Determine the (x, y) coordinate at the center of the cell enclosing the given text.  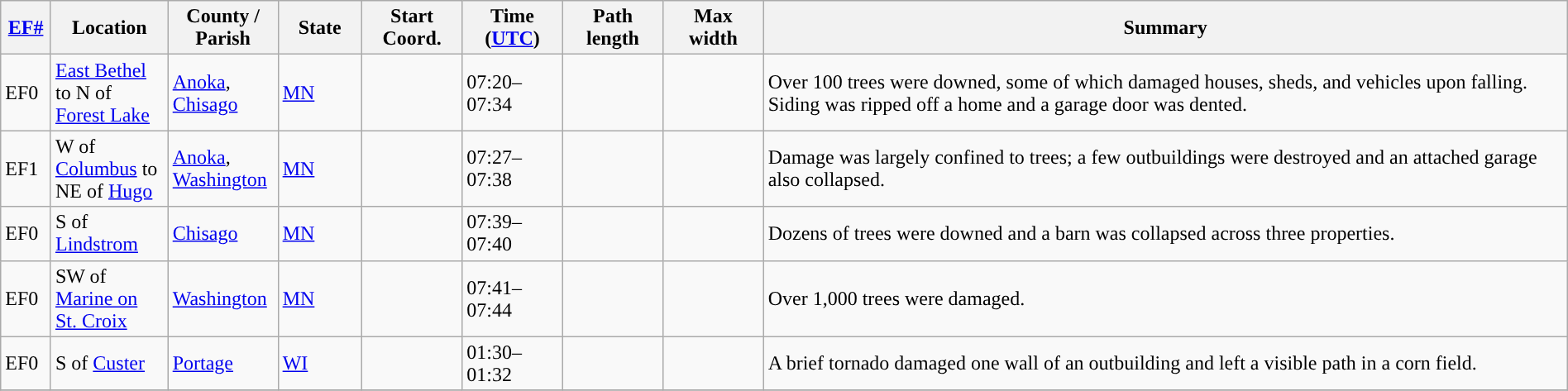
S of Custer (109, 364)
Start Coord. (412, 28)
Path length (612, 28)
S of Lindstrom (109, 233)
Over 1,000 trees were damaged. (1165, 298)
Dozens of trees were downed and a barn was collapsed across three properties. (1165, 233)
Washington (223, 298)
Time (UTC) (513, 28)
WI (319, 364)
01:30–01:32 (513, 364)
Max width (713, 28)
07:39–07:40 (513, 233)
EF# (26, 28)
W of Columbus to NE of Hugo (109, 169)
Anoka, Washington (223, 169)
07:41–07:44 (513, 298)
Portage (223, 364)
A brief tornado damaged one wall of an outbuilding and left a visible path in a corn field. (1165, 364)
State (319, 28)
Summary (1165, 28)
SW of Marine on St. Croix (109, 298)
07:27–07:38 (513, 169)
Chisago (223, 233)
EF1 (26, 169)
County / Parish (223, 28)
Anoka, Chisago (223, 93)
East Bethel to N of Forest Lake (109, 93)
07:20–07:34 (513, 93)
Location (109, 28)
Damage was largely confined to trees; a few outbuildings were destroyed and an attached garage also collapsed. (1165, 169)
